From the cell containing the given text, extract its center point as [x, y] coordinate. 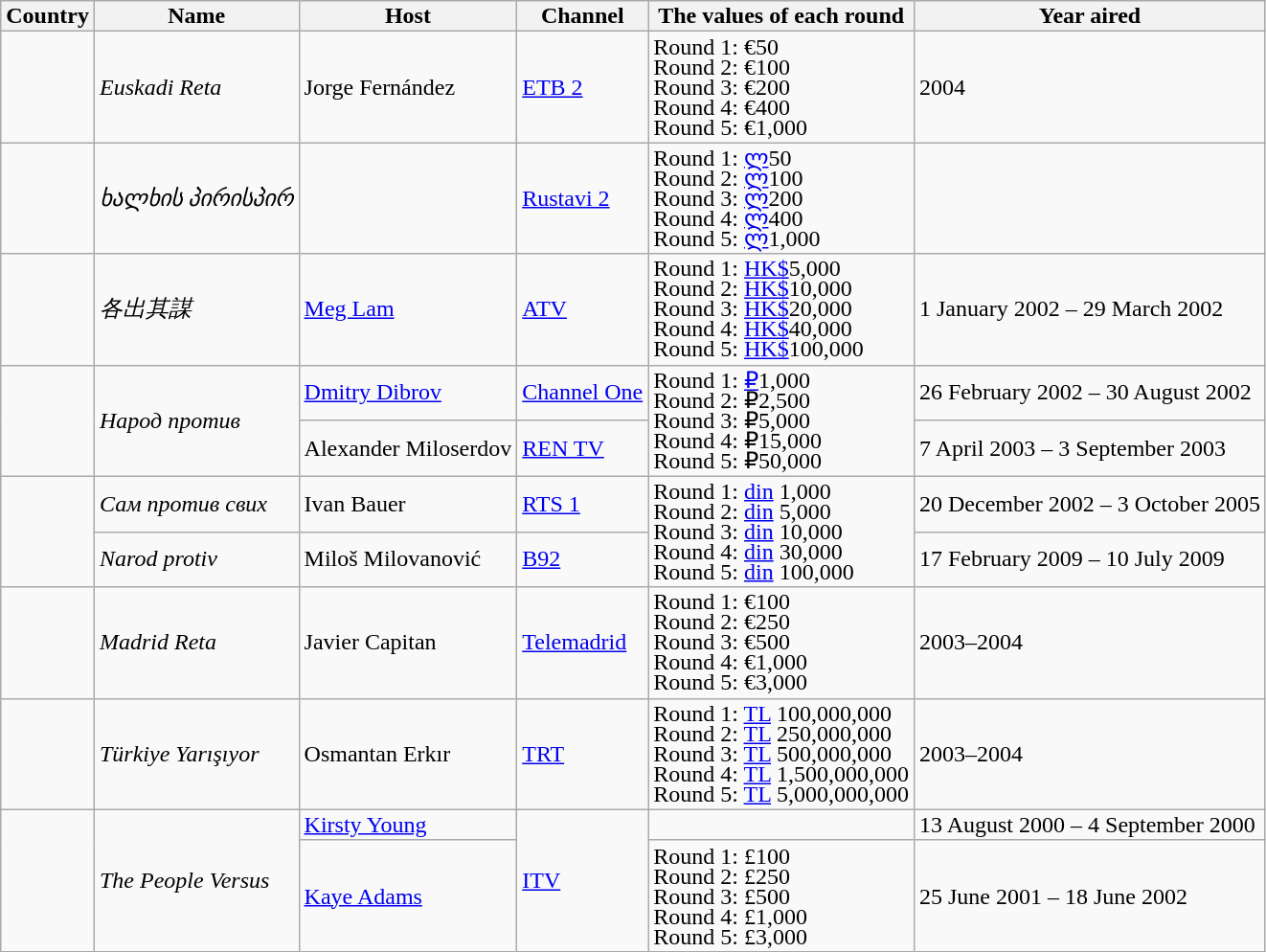
Round 1: TL 100,000,000 Round 2: TL 250,000,000 Round 3: TL 500,000,000 Round 4: TL 1,500,000,000 Round 5: TL 5,000,000,000 [781, 754]
25 June 2001 – 18 June 2002 [1090, 895]
Rustavi 2 [582, 198]
TRT [582, 754]
2004 [1090, 87]
17 February 2009 – 10 July 2009 [1090, 559]
ATV [582, 309]
Round 1: ₽1,000Round 2: ₽2,500Round 3: ₽5,000Round 4: ₽15,000Round 5: ₽50,000 [781, 420]
Madrid Reta [196, 643]
Kirsty Young [408, 825]
The values of each round [781, 16]
Year aired [1090, 16]
Channel [582, 16]
7 April 2003 – 3 September 2003 [1090, 448]
Meg Lam [408, 309]
Javier Capitan [408, 643]
1 January 2002 – 29 March 2002 [1090, 309]
Round 1: €100Round 2: €250Round 3: €500Round 4: €1,000Round 5: €3,000 [781, 643]
Народ против [196, 420]
Jorge Fernández [408, 87]
The People Versus [196, 880]
Miloš Milovanović [408, 559]
Round 1: £100Round 2: £250Round 3: £500Round 4: £1,000Round 5: £3,000 [781, 895]
13 August 2000 – 4 September 2000 [1090, 825]
Channel One [582, 393]
ETB 2 [582, 87]
Alexander Miloserdov [408, 448]
B92 [582, 559]
Round 1: €50Round 2: €100Round 3: €200Round 4: €400Round 5: €1,000 [781, 87]
各出其謀 [196, 309]
ხალხის პირისპირ [196, 198]
Name [196, 16]
Round 1: HK$5,000Round 2: HK$10,000Round 3: HK$20,000Round 4: HK$40,000Round 5: HK$100,000 [781, 309]
REN TV [582, 448]
RTS 1 [582, 504]
Host [408, 16]
Ivan Bauer [408, 504]
26 February 2002 – 30 August 2002 [1090, 393]
Euskadi Reta [196, 87]
Narod protiv [196, 559]
Сам против свих [196, 504]
20 December 2002 – 3 October 2005 [1090, 504]
Round 1: ლ50Round 2: ლ100Round 3: ლ200Round 4: ლ400Round 5: ლ1,000 [781, 198]
ITV [582, 880]
Telemadrid [582, 643]
Kaye Adams [408, 895]
Türkiye Yarışıyor [196, 754]
Country [48, 16]
Round 1: din 1,000Round 2: din 5,000 Round 3: din 10,000 Round 4: din 30,000 Round 5: din 100,000 [781, 532]
Osmantan Erkır [408, 754]
Dmitry Dibrov [408, 393]
